Pinpoint the cell where the given text exists, returning its [X, Y] midpoint coordinate. 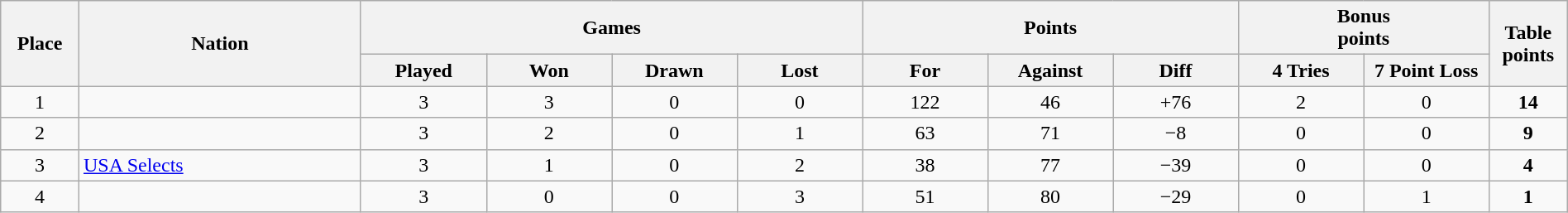
Points [1050, 28]
For [925, 70]
Nation [220, 43]
77 [1050, 165]
Bonuspoints [1363, 28]
4 Tries [1301, 70]
14 [1528, 102]
+76 [1176, 102]
Drawn [675, 70]
Place [40, 43]
122 [925, 102]
51 [925, 196]
Lost [800, 70]
7 Point Loss [1427, 70]
−8 [1176, 133]
46 [1050, 102]
Games [611, 28]
Tablepoints [1528, 43]
Against [1050, 70]
USA Selects [220, 165]
Diff [1176, 70]
80 [1050, 196]
−29 [1176, 196]
9 [1528, 133]
−39 [1176, 165]
63 [925, 133]
71 [1050, 133]
38 [925, 165]
Won [549, 70]
Played [423, 70]
